For the text-containing cell, return its midpoint in [X, Y] coordinate format. 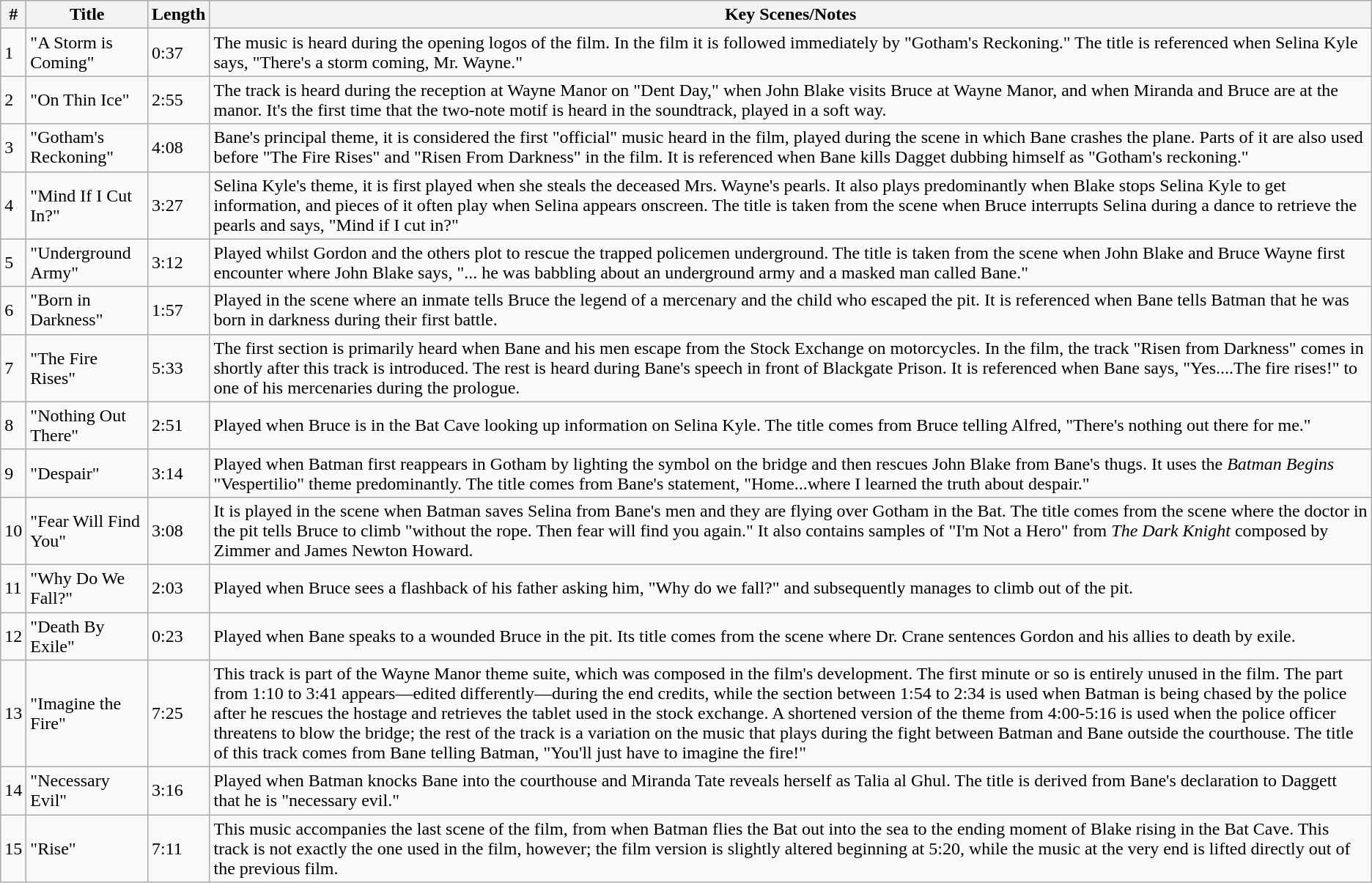
3:16 [179, 791]
5:33 [179, 368]
2 [13, 100]
Key Scenes/Notes [790, 15]
"Fear Will Find You" [87, 531]
2:55 [179, 100]
# [13, 15]
14 [13, 791]
8 [13, 425]
Title [87, 15]
"Rise" [87, 849]
2:51 [179, 425]
"A Storm is Coming" [87, 53]
"The Fire Rises" [87, 368]
Played when Bruce sees a flashback of his father asking him, "Why do we fall?" and subsequently manages to climb out of the pit. [790, 588]
10 [13, 531]
"Necessary Evil" [87, 791]
4 [13, 205]
7:11 [179, 849]
3 [13, 148]
1:57 [179, 311]
"Why Do We Fall?" [87, 588]
15 [13, 849]
13 [13, 714]
11 [13, 588]
7:25 [179, 714]
"Death By Exile" [87, 636]
"Imagine the Fire" [87, 714]
"Mind If I Cut In?" [87, 205]
7 [13, 368]
3:14 [179, 473]
4:08 [179, 148]
5 [13, 262]
"Despair" [87, 473]
"Nothing Out There" [87, 425]
"Underground Army" [87, 262]
3:08 [179, 531]
2:03 [179, 588]
3:12 [179, 262]
Length [179, 15]
3:27 [179, 205]
"Gotham's Reckoning" [87, 148]
12 [13, 636]
"Born in Darkness" [87, 311]
1 [13, 53]
6 [13, 311]
9 [13, 473]
0:37 [179, 53]
0:23 [179, 636]
"On Thin Ice" [87, 100]
